Provide the (x, y) coordinate of the cell's center where the given text is located.  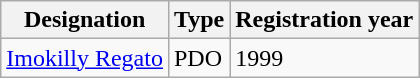
PDO (198, 58)
Designation (85, 20)
Imokilly Regato (85, 58)
1999 (324, 58)
Registration year (324, 20)
Type (198, 20)
